Return the (X, Y) coordinate for the center point of the cell that contains the specified text.  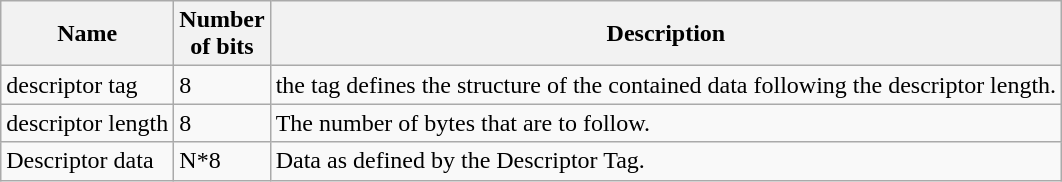
Description (666, 34)
N*8 (222, 161)
descriptor tag (88, 85)
Descriptor data (88, 161)
Numberof bits (222, 34)
descriptor length (88, 123)
Data as defined by the Descriptor Tag. (666, 161)
the tag defines the structure of the contained data following the descriptor length. (666, 85)
The number of bytes that are to follow. (666, 123)
Name (88, 34)
